Detect which cell encompasses the target text, then output its [X, Y] center coordinate. 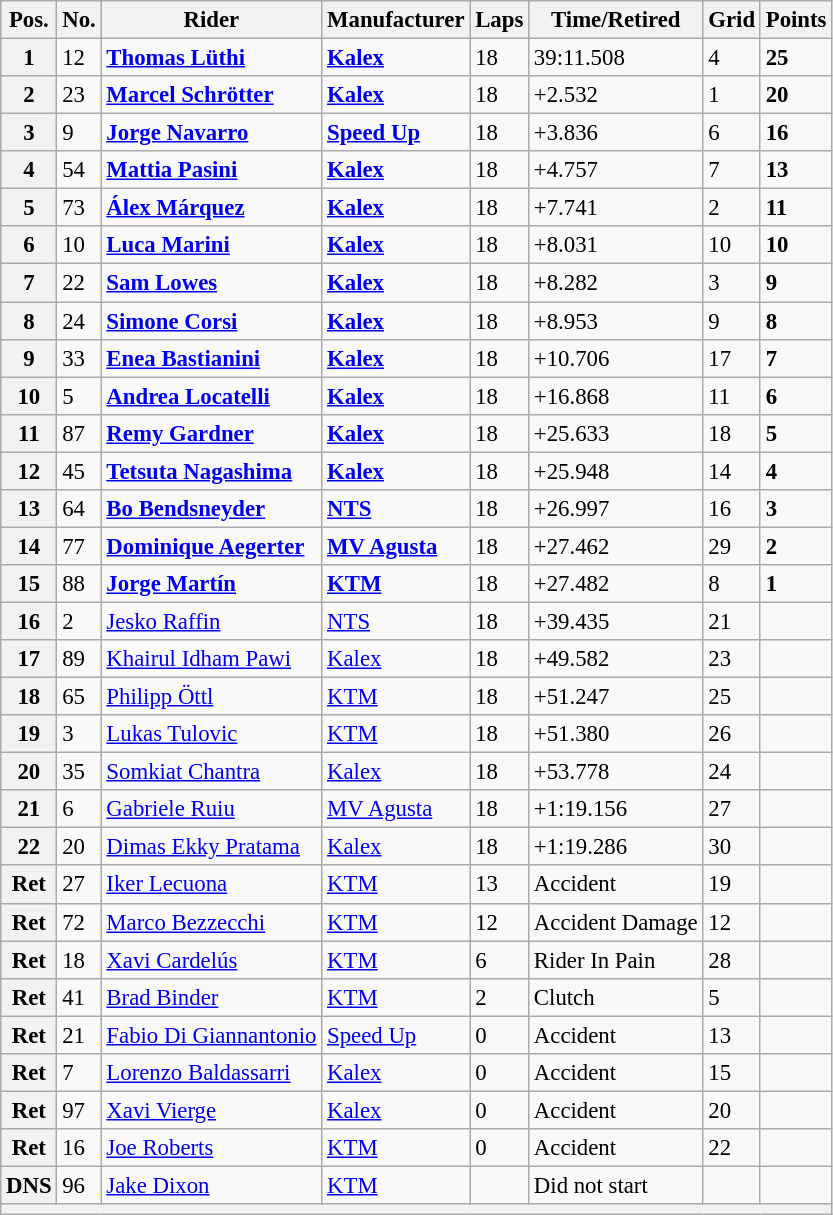
Grid [732, 20]
Dimas Ekky Pratama [212, 847]
+8.031 [616, 245]
97 [79, 1110]
87 [79, 433]
Álex Márquez [212, 208]
Time/Retired [616, 20]
Tetsuta Nagashima [212, 471]
+2.532 [616, 95]
Fabio Di Giannantonio [212, 1035]
Rider In Pain [616, 960]
88 [79, 584]
41 [79, 997]
33 [79, 358]
Gabriele Ruiu [212, 809]
Accident Damage [616, 922]
Mattia Pasini [212, 170]
+8.953 [616, 321]
Jorge Navarro [212, 133]
Marcel Schrötter [212, 95]
45 [79, 471]
Lorenzo Baldassarri [212, 1073]
+26.997 [616, 509]
26 [732, 734]
Thomas Lüthi [212, 58]
Khairul Idham Pawi [212, 659]
+51.247 [616, 697]
Dominique Aegerter [212, 546]
Luca Marini [212, 245]
64 [79, 509]
Manufacturer [396, 20]
Philipp Öttl [212, 697]
Xavi Vierge [212, 1110]
DNS [29, 1185]
+1:19.286 [616, 847]
Did not start [616, 1185]
39:11.508 [616, 58]
Iker Lecuona [212, 885]
+7.741 [616, 208]
Bo Bendsneyder [212, 509]
+10.706 [616, 358]
+39.435 [616, 621]
Somkiat Chantra [212, 772]
Joe Roberts [212, 1148]
+25.948 [616, 471]
+4.757 [616, 170]
72 [79, 922]
+3.836 [616, 133]
89 [79, 659]
Rider [212, 20]
35 [79, 772]
Points [796, 20]
73 [79, 208]
Brad Binder [212, 997]
Simone Corsi [212, 321]
+16.868 [616, 396]
+8.282 [616, 283]
30 [732, 847]
Jesko Raffin [212, 621]
Jake Dixon [212, 1185]
+25.633 [616, 433]
+49.582 [616, 659]
Lukas Tulovic [212, 734]
+53.778 [616, 772]
Clutch [616, 997]
Pos. [29, 20]
Xavi Cardelús [212, 960]
Sam Lowes [212, 283]
+1:19.156 [616, 809]
+51.380 [616, 734]
Enea Bastianini [212, 358]
Marco Bezzecchi [212, 922]
Laps [500, 20]
77 [79, 546]
54 [79, 170]
Jorge Martín [212, 584]
96 [79, 1185]
No. [79, 20]
+27.462 [616, 546]
Andrea Locatelli [212, 396]
65 [79, 697]
Remy Gardner [212, 433]
28 [732, 960]
+27.482 [616, 584]
29 [732, 546]
